Detect which cell encompasses the target text, then output its [X, Y] center coordinate. 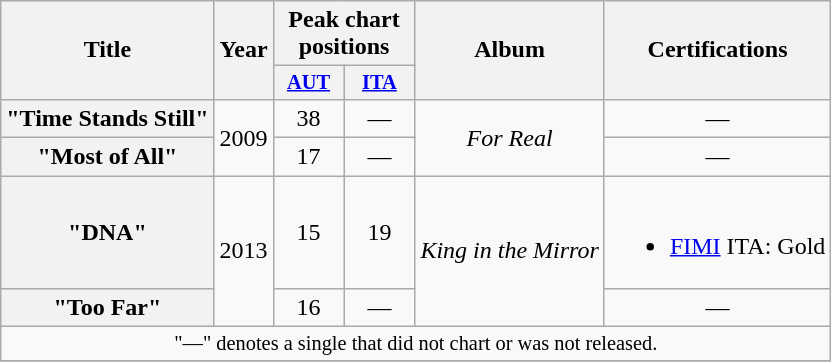
For Real [510, 137]
15 [308, 232]
2009 [244, 137]
16 [308, 308]
2013 [244, 252]
FIMI ITA: Gold [717, 232]
"DNA" [108, 232]
17 [308, 157]
"Time Stands Still" [108, 118]
Title [108, 50]
19 [380, 232]
"Most of All" [108, 157]
Peak chart positions [344, 34]
38 [308, 118]
King in the Mirror [510, 252]
"—" denotes a single that did not chart or was not released. [416, 344]
"Too Far" [108, 308]
AUT [308, 83]
ITA [380, 83]
Certifications [717, 50]
Album [510, 50]
Year [244, 50]
